Output the (X, Y) coordinate of the center of the cell containing the given text.  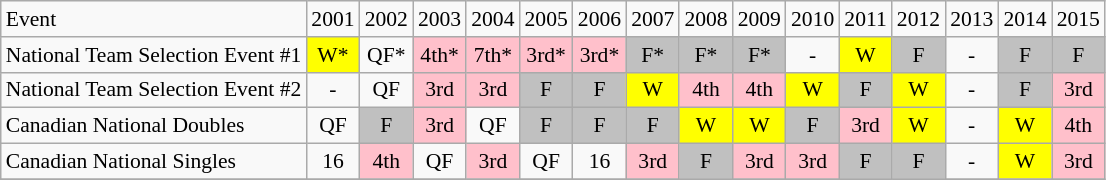
2010 (812, 19)
2005 (546, 19)
2014 (1024, 19)
QF* (386, 55)
2007 (652, 19)
National Team Selection Event #2 (154, 90)
2008 (706, 19)
Canadian National Singles (154, 162)
4th* (440, 55)
2013 (972, 19)
W* (332, 55)
2012 (918, 19)
Event (154, 19)
2011 (865, 19)
2009 (760, 19)
2002 (386, 19)
2003 (440, 19)
2001 (332, 19)
2006 (600, 19)
7th* (492, 55)
2004 (492, 19)
2015 (1078, 19)
Canadian National Doubles (154, 126)
National Team Selection Event #1 (154, 55)
